Extract the (X, Y) coordinate from the center of the cell holding the provided text.  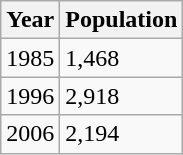
1985 (30, 58)
Population (122, 20)
1996 (30, 96)
2006 (30, 134)
Year (30, 20)
1,468 (122, 58)
2,194 (122, 134)
2,918 (122, 96)
